Locate the cell with the specified text and output its (X, Y) center coordinate. 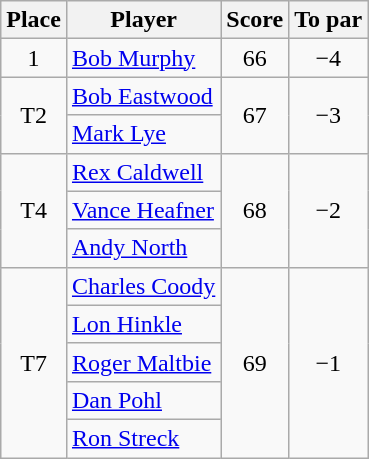
Charles Coody (143, 286)
−3 (328, 115)
Lon Hinkle (143, 324)
−2 (328, 210)
Roger Maltbie (143, 362)
T2 (34, 115)
To par (328, 20)
66 (255, 58)
Player (143, 20)
Rex Caldwell (143, 172)
Mark Lye (143, 134)
Score (255, 20)
−1 (328, 362)
1 (34, 58)
T7 (34, 362)
Place (34, 20)
67 (255, 115)
T4 (34, 210)
69 (255, 362)
Bob Murphy (143, 58)
Dan Pohl (143, 400)
Bob Eastwood (143, 96)
Ron Streck (143, 438)
68 (255, 210)
Vance Heafner (143, 210)
Andy North (143, 248)
−4 (328, 58)
